Extract the [x, y] coordinate from the center of the cell holding the provided text.  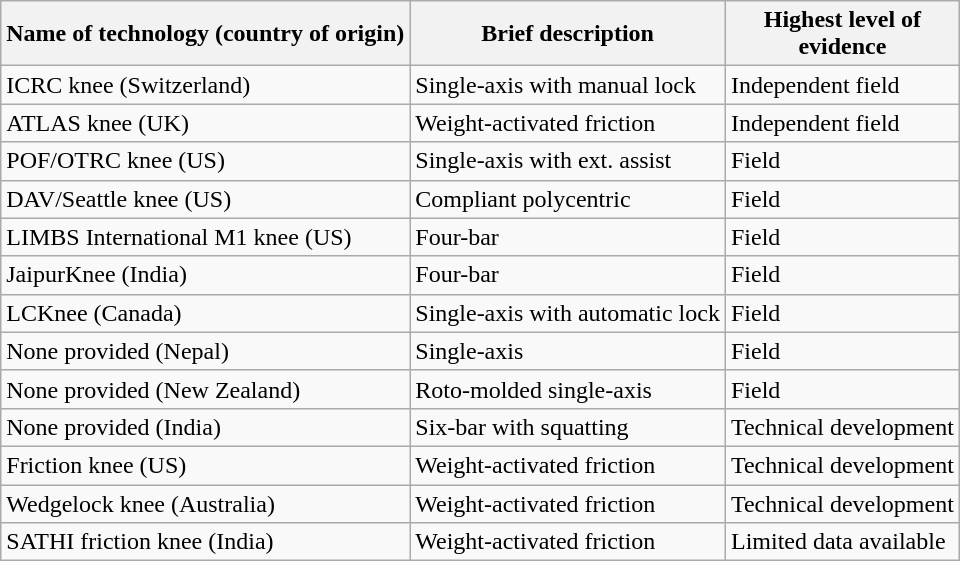
ICRC knee (Switzerland) [206, 85]
None provided (New Zealand) [206, 389]
Name of technology (country of origin) [206, 34]
Highest level ofevidence [842, 34]
None provided (India) [206, 427]
Single-axis with automatic lock [568, 313]
JaipurKnee (India) [206, 275]
Single-axis with ext. assist [568, 161]
DAV/Seattle knee (US) [206, 199]
ATLAS knee (UK) [206, 123]
Compliant polycentric [568, 199]
Six-bar with squatting [568, 427]
LCKnee (Canada) [206, 313]
Wedgelock knee (Australia) [206, 503]
Brief description [568, 34]
SATHI friction knee (India) [206, 542]
POF/OTRC knee (US) [206, 161]
Friction knee (US) [206, 465]
Single-axis with manual lock [568, 85]
Single-axis [568, 351]
Roto-molded single-axis [568, 389]
Limited data available [842, 542]
None provided (Nepal) [206, 351]
LIMBS International M1 knee (US) [206, 237]
